Find where the given text appears and provide that cell's center as [X, Y] coordinate. 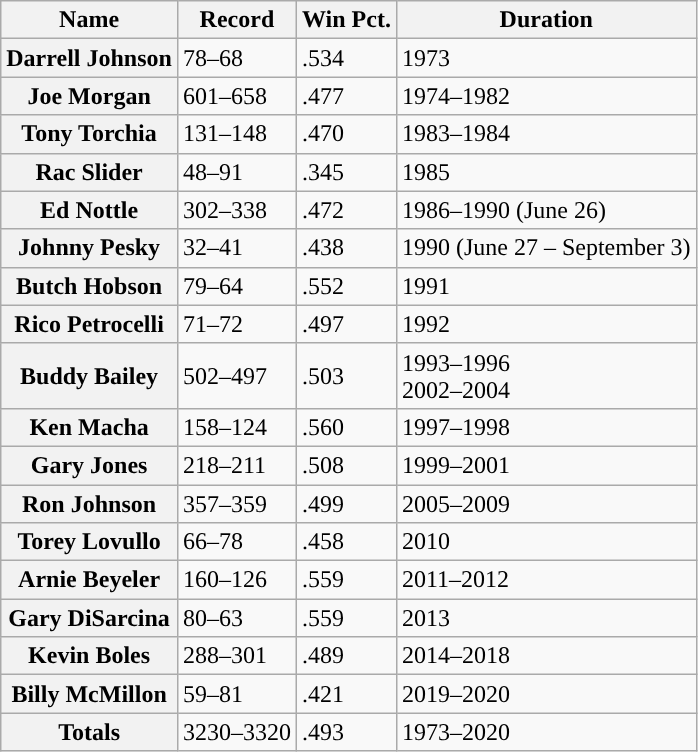
Record [236, 20]
Butch Hobson [90, 286]
80–63 [236, 618]
Kevin Boles [90, 656]
Johnny Pesky [90, 248]
Arnie Beyeler [90, 580]
1974–1982 [546, 96]
1985 [546, 172]
Tony Torchia [90, 134]
Ed Nottle [90, 210]
48–91 [236, 172]
Rico Petrocelli [90, 324]
2010 [546, 542]
Duration [546, 20]
59–81 [236, 694]
Darrell Johnson [90, 58]
.503 [346, 376]
71–72 [236, 324]
2013 [546, 618]
.534 [346, 58]
Totals [90, 732]
131–148 [236, 134]
502–497 [236, 376]
.477 [346, 96]
158–124 [236, 427]
1990 (June 27 – September 3) [546, 248]
Joe Morgan [90, 96]
Ken Macha [90, 427]
218–211 [236, 465]
.560 [346, 427]
2019–2020 [546, 694]
1999–2001 [546, 465]
Ron Johnson [90, 503]
1991 [546, 286]
1992 [546, 324]
357–359 [236, 503]
1973–2020 [546, 732]
.421 [346, 694]
.470 [346, 134]
288–301 [236, 656]
1983–1984 [546, 134]
.345 [346, 172]
1973 [546, 58]
1997–1998 [546, 427]
32–41 [236, 248]
.508 [346, 465]
Name [90, 20]
1993–19962002–2004 [546, 376]
78–68 [236, 58]
Gary Jones [90, 465]
79–64 [236, 286]
Gary DiSarcina [90, 618]
Rac Slider [90, 172]
302–338 [236, 210]
2011–2012 [546, 580]
.438 [346, 248]
66–78 [236, 542]
Win Pct. [346, 20]
Torey Lovullo [90, 542]
Billy McMillon [90, 694]
.497 [346, 324]
.472 [346, 210]
601–658 [236, 96]
.493 [346, 732]
.499 [346, 503]
2005–2009 [546, 503]
1986–1990 (June 26) [546, 210]
.489 [346, 656]
160–126 [236, 580]
Buddy Bailey [90, 376]
3230–3320 [236, 732]
2014–2018 [546, 656]
.552 [346, 286]
.458 [346, 542]
